Return the [X, Y] coordinate for the center point of the cell that contains the specified text.  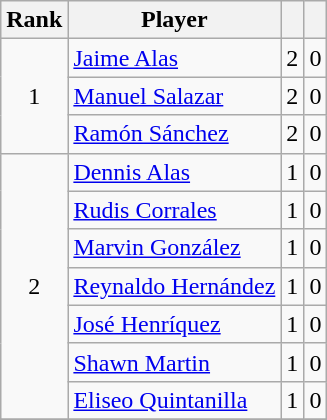
Player [174, 20]
Ramón Sánchez [174, 134]
Eliseo Quintanilla [174, 400]
Reynaldo Hernández [174, 286]
Jaime Alas [174, 58]
José Henríquez [174, 324]
Marvin González [174, 248]
Manuel Salazar [174, 96]
Rank [34, 20]
Shawn Martin [174, 362]
Rudis Corrales [174, 210]
Dennis Alas [174, 172]
